Locate the cell with the specified text and output its (X, Y) center coordinate. 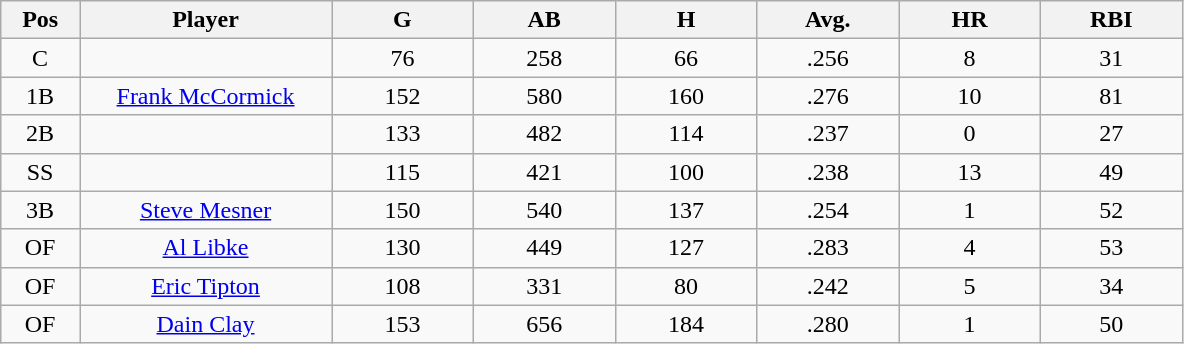
Pos (40, 20)
C (40, 58)
100 (686, 172)
52 (1111, 210)
153 (403, 324)
331 (544, 286)
Player (206, 20)
108 (403, 286)
.283 (828, 248)
5 (970, 286)
SS (40, 172)
482 (544, 134)
H (686, 20)
3B (40, 210)
66 (686, 58)
Avg. (828, 20)
Frank McCormick (206, 96)
8 (970, 58)
49 (1111, 172)
152 (403, 96)
31 (1111, 58)
1B (40, 96)
.276 (828, 96)
449 (544, 248)
27 (1111, 134)
656 (544, 324)
.238 (828, 172)
Steve Mesner (206, 210)
HR (970, 20)
160 (686, 96)
80 (686, 286)
Eric Tipton (206, 286)
81 (1111, 96)
Dain Clay (206, 324)
540 (544, 210)
114 (686, 134)
34 (1111, 286)
258 (544, 58)
AB (544, 20)
50 (1111, 324)
76 (403, 58)
.280 (828, 324)
10 (970, 96)
.237 (828, 134)
133 (403, 134)
.256 (828, 58)
137 (686, 210)
53 (1111, 248)
130 (403, 248)
.242 (828, 286)
127 (686, 248)
Al Libke (206, 248)
G (403, 20)
13 (970, 172)
4 (970, 248)
421 (544, 172)
.254 (828, 210)
184 (686, 324)
0 (970, 134)
115 (403, 172)
2B (40, 134)
150 (403, 210)
580 (544, 96)
RBI (1111, 20)
